Determine the (X, Y) coordinate at the center of the cell enclosing the given text.  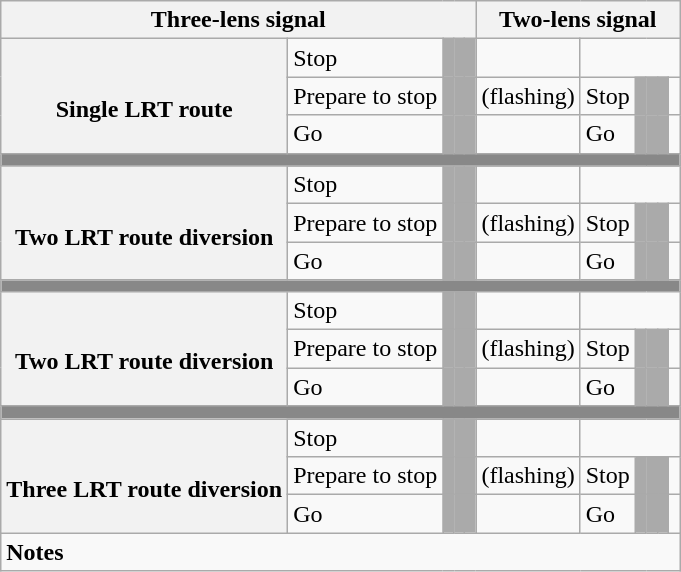
Single LRT route (144, 96)
Three LRT route diversion (144, 476)
Notes (340, 552)
Three-lens signal (238, 20)
Two-lens signal (578, 20)
